Return (x, y) of the center of cell containing provided text 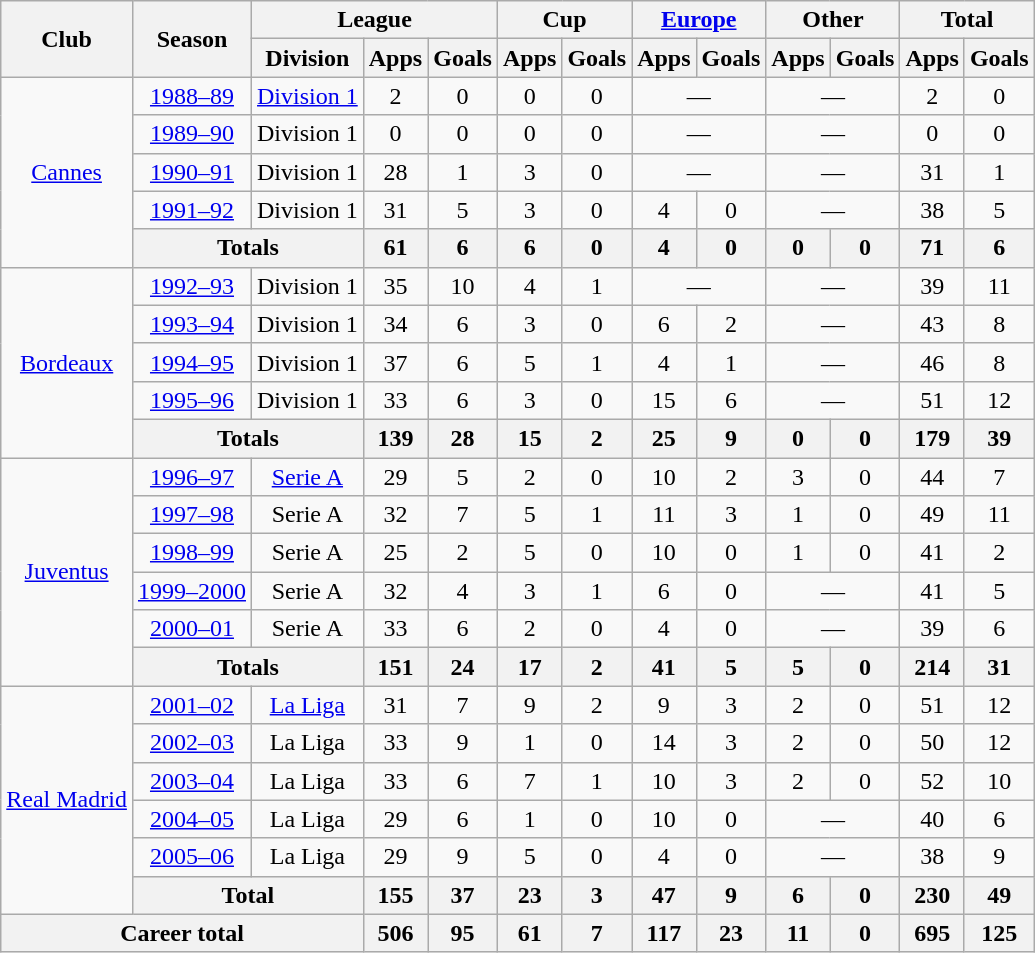
52 (932, 781)
1994–95 (192, 362)
230 (932, 895)
Career total (182, 933)
695 (932, 933)
Juventus (67, 572)
2000–01 (192, 629)
1998–99 (192, 553)
43 (932, 324)
40 (932, 819)
2004–05 (192, 819)
151 (395, 667)
1999–2000 (192, 591)
1990–91 (192, 172)
Division (308, 58)
1992–93 (192, 286)
Europe (699, 20)
Club (67, 39)
1988–89 (192, 96)
2002–03 (192, 743)
2003–04 (192, 781)
1989–90 (192, 134)
17 (529, 667)
155 (395, 895)
50 (932, 743)
1993–94 (192, 324)
35 (395, 286)
Cup (564, 20)
2005–06 (192, 857)
71 (932, 248)
1991–92 (192, 210)
Bordeaux (67, 362)
League (375, 20)
117 (664, 933)
Season (192, 39)
506 (395, 933)
1996–97 (192, 477)
47 (664, 895)
14 (664, 743)
125 (999, 933)
1997–98 (192, 515)
Real Madrid (67, 800)
Cannes (67, 172)
24 (463, 667)
46 (932, 362)
2001–02 (192, 705)
34 (395, 324)
1995–96 (192, 400)
179 (932, 438)
214 (932, 667)
95 (463, 933)
Other (833, 20)
139 (395, 438)
44 (932, 477)
